Provide the (x, y) coordinate of the cell's center where the given text is located.  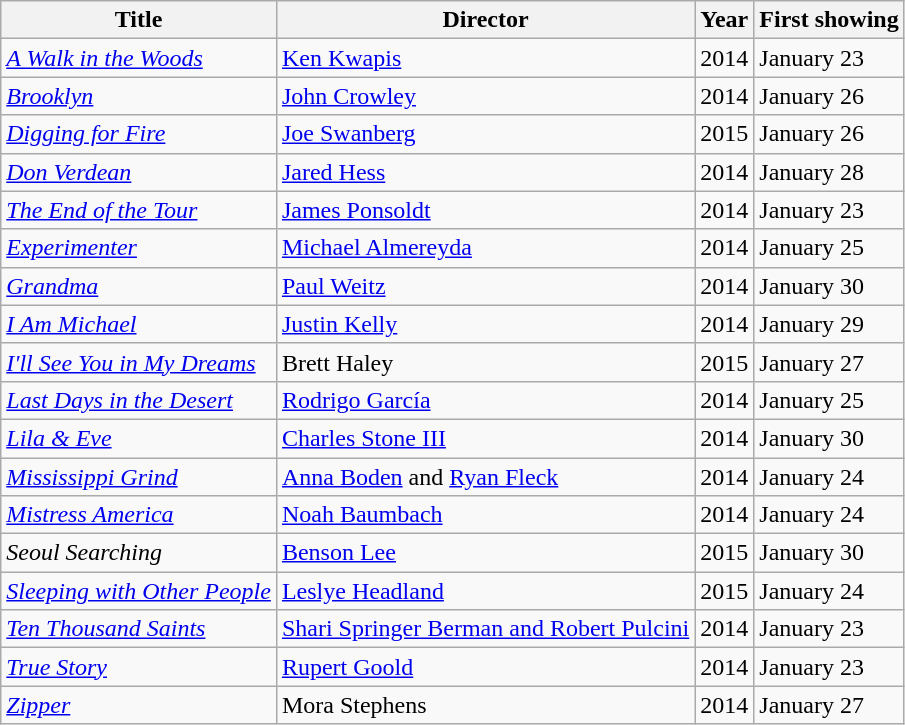
January 28 (829, 172)
Leslye Headland (485, 591)
Shari Springer Berman and Robert Pulcini (485, 629)
Zipper (139, 705)
Sleeping with Other People (139, 591)
Year (724, 20)
James Ponsoldt (485, 210)
Michael Almereyda (485, 248)
True Story (139, 667)
I'll See You in My Dreams (139, 362)
The End of the Tour (139, 210)
I Am Michael (139, 324)
Noah Baumbach (485, 515)
Joe Swanberg (485, 134)
Ken Kwapis (485, 58)
Last Days in the Desert (139, 400)
Brett Haley (485, 362)
Jared Hess (485, 172)
Director (485, 20)
Don Verdean (139, 172)
Title (139, 20)
Brooklyn (139, 96)
Rupert Goold (485, 667)
Digging for Fire (139, 134)
Justin Kelly (485, 324)
A Walk in the Woods (139, 58)
Anna Boden and Ryan Fleck (485, 477)
Ten Thousand Saints (139, 629)
Experimenter (139, 248)
Charles Stone III (485, 438)
Paul Weitz (485, 286)
Mississippi Grind (139, 477)
Mistress America (139, 515)
Benson Lee (485, 553)
January 29 (829, 324)
John Crowley (485, 96)
Grandma (139, 286)
Mora Stephens (485, 705)
First showing (829, 20)
Rodrigo García (485, 400)
Seoul Searching (139, 553)
Lila & Eve (139, 438)
